Detect which cell encompasses the target text, then output its [X, Y] center coordinate. 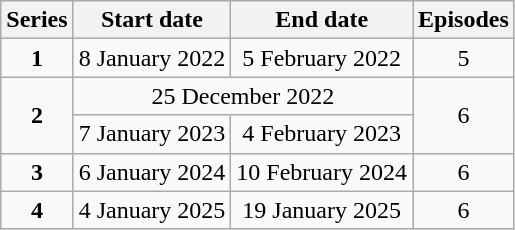
1 [37, 58]
10 February 2024 [322, 172]
Series [37, 20]
End date [322, 20]
4 February 2023 [322, 134]
7 January 2023 [152, 134]
25 December 2022 [242, 96]
4 [37, 210]
8 January 2022 [152, 58]
Start date [152, 20]
Episodes [464, 20]
4 January 2025 [152, 210]
2 [37, 115]
5 February 2022 [322, 58]
6 January 2024 [152, 172]
5 [464, 58]
19 January 2025 [322, 210]
3 [37, 172]
